For the text-containing cell, return its midpoint in [X, Y] coordinate format. 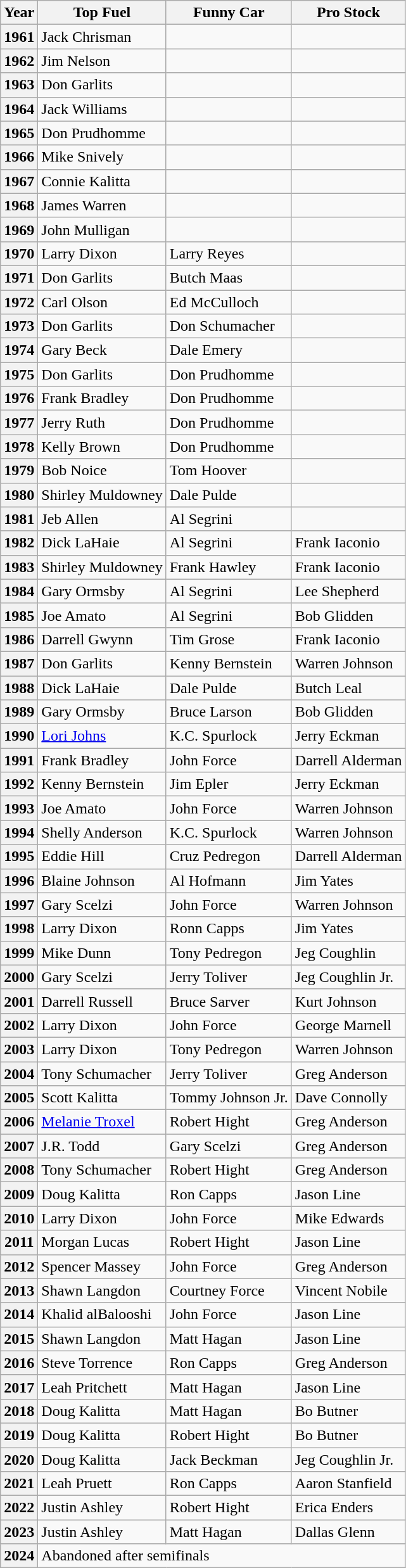
Tim Grose [229, 639]
Mike Dunn [102, 953]
Darrell Russell [102, 1001]
Lori Johns [102, 736]
1998 [19, 929]
2012 [19, 1266]
2009 [19, 1194]
2003 [19, 1049]
1969 [19, 229]
1967 [19, 181]
1983 [19, 567]
Butch Leal [348, 687]
Bruce Sarver [229, 1001]
Gary Beck [102, 350]
2000 [19, 977]
1984 [19, 591]
Spencer Massey [102, 1266]
Mike Snively [102, 157]
1993 [19, 808]
Butch Maas [229, 277]
2001 [19, 1001]
Connie Kalitta [102, 181]
1988 [19, 687]
2002 [19, 1025]
Darrell Gwynn [102, 639]
Ronn Capps [229, 929]
1972 [19, 302]
Larry Reyes [229, 253]
2010 [19, 1218]
2013 [19, 1291]
Cruz Pedregon [229, 857]
Al Hofmann [229, 881]
Ed McCulloch [229, 302]
1978 [19, 447]
2006 [19, 1122]
1966 [19, 157]
1994 [19, 832]
1961 [19, 37]
Jerry Ruth [102, 423]
1992 [19, 784]
1979 [19, 471]
1981 [19, 519]
Jack Chrisman [102, 37]
Morgan Lucas [102, 1242]
Scott Kalitta [102, 1098]
1964 [19, 109]
2017 [19, 1387]
1975 [19, 374]
Jeb Allen [102, 519]
1986 [19, 639]
Steve Torrence [102, 1363]
Khalid alBalooshi [102, 1315]
1974 [19, 350]
1995 [19, 857]
Tom Hoover [229, 471]
2005 [19, 1098]
1982 [19, 543]
Eddie Hill [102, 857]
2024 [19, 1556]
1976 [19, 398]
2023 [19, 1532]
Pro Stock [348, 13]
1980 [19, 495]
Funny Car [229, 13]
Vincent Nobile [348, 1291]
J.R. Todd [102, 1146]
Jim Epler [229, 784]
1990 [19, 736]
Mike Edwards [348, 1218]
Jim Nelson [102, 61]
1970 [19, 253]
2011 [19, 1242]
Courtney Force [229, 1291]
Leah Pritchett [102, 1387]
Carl Olson [102, 302]
Bruce Larson [229, 712]
Year [19, 13]
1973 [19, 326]
1991 [19, 760]
Jack Beckman [229, 1459]
James Warren [102, 205]
Kurt Johnson [348, 1001]
2007 [19, 1146]
2021 [19, 1484]
Don Schumacher [229, 326]
1997 [19, 905]
Bob Noice [102, 471]
1989 [19, 712]
2008 [19, 1170]
Dave Connolly [348, 1098]
1996 [19, 881]
George Marnell [348, 1025]
2015 [19, 1339]
Blaine Johnson [102, 881]
1977 [19, 423]
1987 [19, 663]
Lee Shepherd [348, 591]
Shelly Anderson [102, 832]
2018 [19, 1411]
2004 [19, 1074]
Frank Hawley [229, 567]
1985 [19, 615]
Melanie Troxel [102, 1122]
2014 [19, 1315]
Top Fuel [102, 13]
Dallas Glenn [348, 1532]
2022 [19, 1508]
Kelly Brown [102, 447]
2016 [19, 1363]
1965 [19, 133]
Tommy Johnson Jr. [229, 1098]
Jack Williams [102, 109]
Abandoned after semifinals [222, 1556]
2019 [19, 1435]
2020 [19, 1459]
1963 [19, 85]
Aaron Stanfield [348, 1484]
Dale Emery [229, 350]
Leah Pruett [102, 1484]
1968 [19, 205]
1962 [19, 61]
Jeg Coughlin [348, 953]
Erica Enders [348, 1508]
1971 [19, 277]
1999 [19, 953]
John Mulligan [102, 229]
